Extract the [X, Y] coordinate from the center of the cell holding the provided text.  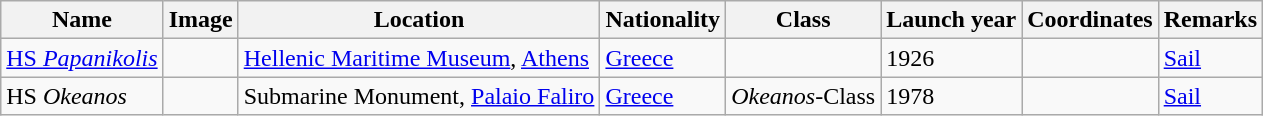
Class [804, 20]
Hellenic Maritime Museum, Athens [419, 58]
Location [419, 20]
1978 [952, 96]
Image [200, 20]
Nationality [663, 20]
Remarks [1210, 20]
HS Papanikolis [82, 58]
1926 [952, 58]
Coordinates [1090, 20]
Submarine Monument, Palaio Faliro [419, 96]
HS Okeanos [82, 96]
Name [82, 20]
Okeanos-Class [804, 96]
Launch year [952, 20]
